Locate the cell with the specified text and output its (X, Y) center coordinate. 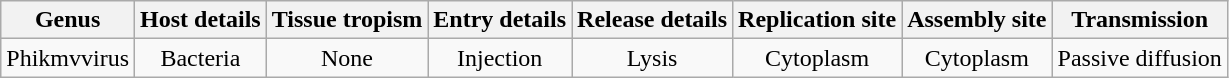
Replication site (818, 20)
Injection (500, 58)
Entry details (500, 20)
Phikmvvirus (68, 58)
Tissue tropism (347, 20)
Passive diffusion (1140, 58)
None (347, 58)
Host details (201, 20)
Bacteria (201, 58)
Assembly site (977, 20)
Release details (652, 20)
Lysis (652, 58)
Genus (68, 20)
Transmission (1140, 20)
